Extract the [X, Y] coordinate from the center of the cell holding the provided text.  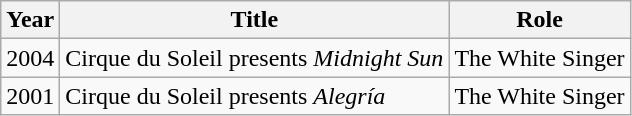
Cirque du Soleil presents Midnight Sun [254, 58]
Cirque du Soleil presents Alegría [254, 96]
2004 [30, 58]
Role [540, 20]
2001 [30, 96]
Title [254, 20]
Year [30, 20]
